Extract the [X, Y] coordinate from the center of the cell holding the provided text.  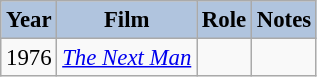
Film [127, 20]
Role [224, 20]
The Next Man [127, 58]
1976 [29, 58]
Notes [284, 20]
Year [29, 20]
